Identify which cell holds the provided text, then report its [x, y] central coordinate. 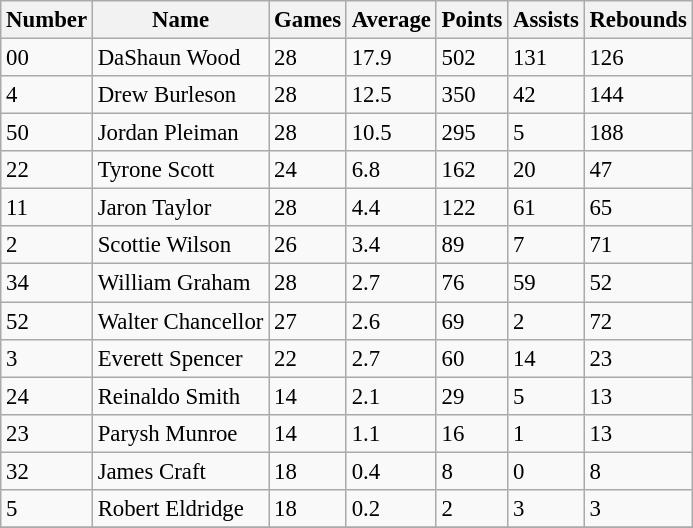
0.4 [391, 471]
16 [472, 433]
17.9 [391, 58]
10.5 [391, 133]
2.1 [391, 396]
Reinaldo Smith [180, 396]
3.4 [391, 245]
Assists [546, 20]
32 [47, 471]
Average [391, 20]
James Craft [180, 471]
Scottie Wilson [180, 245]
34 [47, 283]
50 [47, 133]
188 [638, 133]
Jordan Pleiman [180, 133]
76 [472, 283]
Everett Spencer [180, 358]
162 [472, 170]
Name [180, 20]
1 [546, 433]
4 [47, 95]
Drew Burleson [180, 95]
42 [546, 95]
71 [638, 245]
1.1 [391, 433]
295 [472, 133]
2.6 [391, 321]
DaShaun Wood [180, 58]
502 [472, 58]
Jaron Taylor [180, 208]
Robert Eldridge [180, 509]
69 [472, 321]
Tyrone Scott [180, 170]
Parysh Munroe [180, 433]
0 [546, 471]
Number [47, 20]
7 [546, 245]
12.5 [391, 95]
122 [472, 208]
144 [638, 95]
Rebounds [638, 20]
Points [472, 20]
61 [546, 208]
59 [546, 283]
20 [546, 170]
William Graham [180, 283]
00 [47, 58]
126 [638, 58]
29 [472, 396]
27 [308, 321]
47 [638, 170]
4.4 [391, 208]
Walter Chancellor [180, 321]
89 [472, 245]
60 [472, 358]
65 [638, 208]
0.2 [391, 509]
26 [308, 245]
350 [472, 95]
Games [308, 20]
131 [546, 58]
72 [638, 321]
11 [47, 208]
6.8 [391, 170]
